Search for the cell housing the specified text and yield its [X, Y] center coordinate. 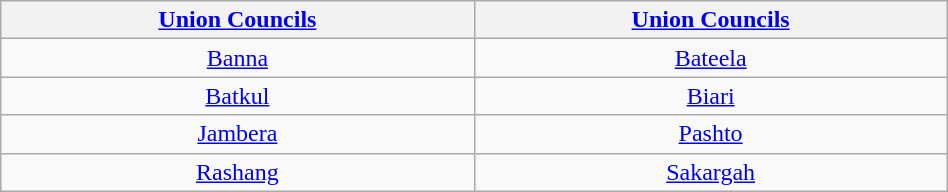
Sakargah [710, 172]
Pashto [710, 134]
Bateela [710, 58]
Biari [710, 96]
Rashang [238, 172]
Batkul [238, 96]
Jambera [238, 134]
Banna [238, 58]
